Locate the cell with the specified text and output its [X, Y] center coordinate. 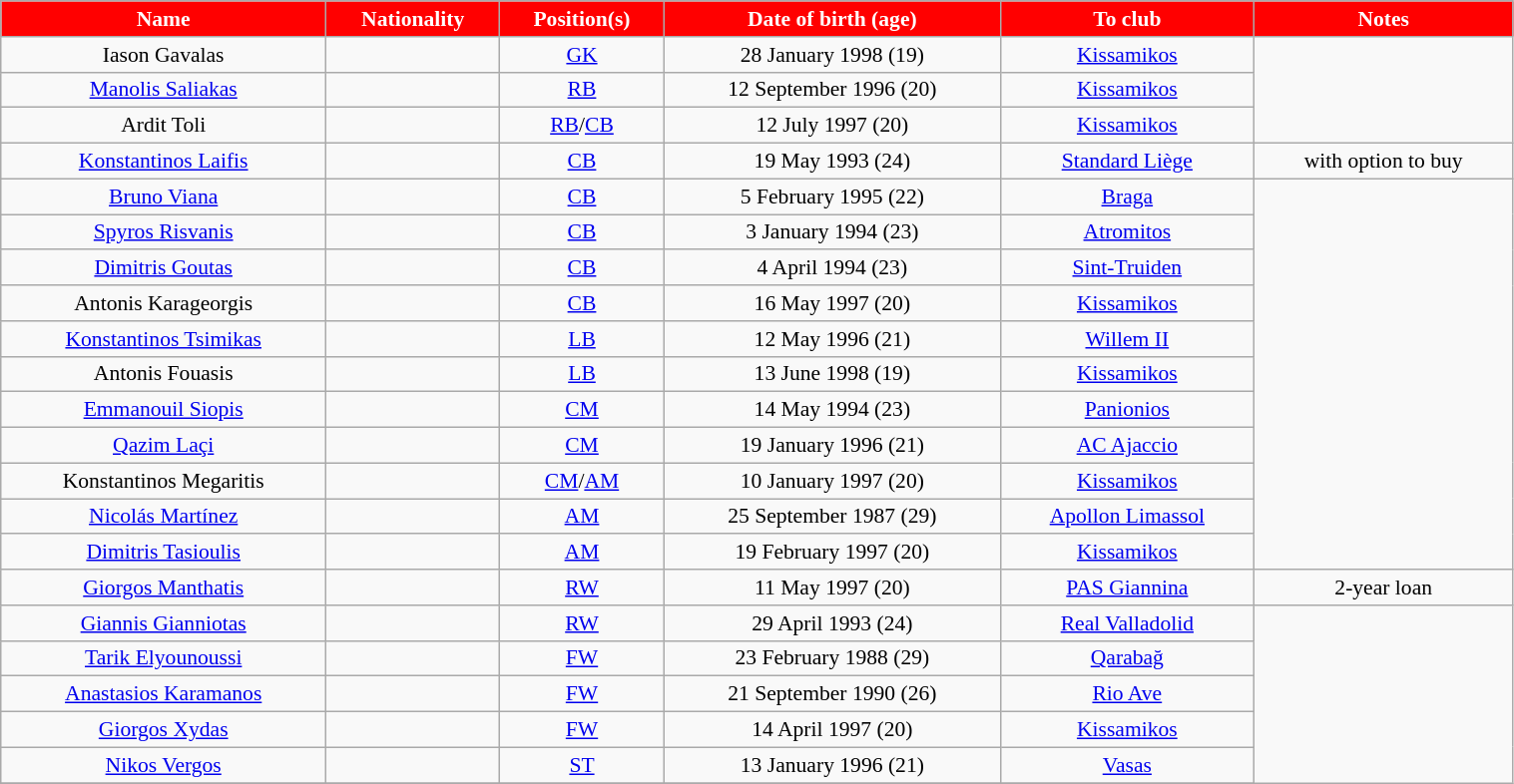
with option to buy [1383, 162]
RB [583, 90]
19 May 1993 (24) [832, 162]
Nicolás Martínez [164, 517]
To club [1127, 19]
ST [583, 765]
Spyros Risvanis [164, 232]
Antonis Fouasis [164, 374]
29 April 1993 (24) [832, 623]
12 May 1996 (21) [832, 339]
28 January 1998 (19) [832, 55]
Vasas [1127, 765]
Giorgos Xydas [164, 730]
12 September 1996 (20) [832, 90]
RB/CB [583, 126]
Nationality [413, 19]
3 January 1994 (23) [832, 232]
21 September 1990 (26) [832, 694]
11 May 1997 (20) [832, 588]
Qazim Laçi [164, 446]
Emmanouil Siopis [164, 410]
Date of birth (age) [832, 19]
CM/AM [583, 481]
Giorgos Manthatis [164, 588]
Position(s) [583, 19]
Braga [1127, 196]
Willem II [1127, 339]
14 May 1994 (23) [832, 410]
Giannis Gianniotas [164, 623]
Sint-Truiden [1127, 268]
19 January 1996 (21) [832, 446]
Nikos Vergos [164, 765]
Name [164, 19]
10 January 1997 (20) [832, 481]
Standard Liège [1127, 162]
Anastasios Karamanos [164, 694]
2-year loan [1383, 588]
GK [583, 55]
25 September 1987 (29) [832, 517]
Ardit Toli [164, 126]
Qarabağ [1127, 658]
Panionios [1127, 410]
Iason Gavalas [164, 55]
Notes [1383, 19]
14 April 1997 (20) [832, 730]
19 February 1997 (20) [832, 553]
Antonis Karageorgis [164, 303]
16 May 1997 (20) [832, 303]
12 July 1997 (20) [832, 126]
23 February 1988 (29) [832, 658]
Dimitris Tasioulis [164, 553]
Dimitris Goutas [164, 268]
Tarik Elyounoussi [164, 658]
Rio Ave [1127, 694]
4 April 1994 (23) [832, 268]
Atromitos [1127, 232]
PAS Giannina [1127, 588]
Apollon Limassol [1127, 517]
Real Valladolid [1127, 623]
Bruno Viana [164, 196]
Konstantinos Tsimikas [164, 339]
5 February 1995 (22) [832, 196]
Manolis Saliakas [164, 90]
13 June 1998 (19) [832, 374]
Konstantinos Laifis [164, 162]
13 January 1996 (21) [832, 765]
AC Ajaccio [1127, 446]
Konstantinos Megaritis [164, 481]
